Identify which cell holds the provided text, then report its (X, Y) central coordinate. 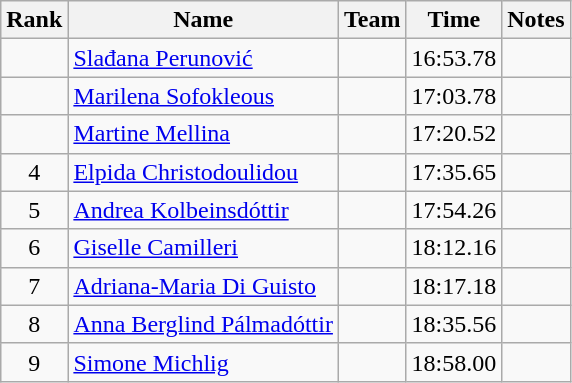
17:35.65 (454, 172)
Giselle Camilleri (204, 248)
Elpida Christodoulidou (204, 172)
Adriana-Maria Di Guisto (204, 286)
9 (34, 362)
5 (34, 210)
Name (204, 20)
Andrea Kolbeinsdóttir (204, 210)
Time (454, 20)
18:12.16 (454, 248)
18:58.00 (454, 362)
Marilena Sofokleous (204, 96)
7 (34, 286)
17:54.26 (454, 210)
Martine Mellina (204, 134)
Rank (34, 20)
16:53.78 (454, 58)
8 (34, 324)
18:35.56 (454, 324)
Notes (536, 20)
Anna Berglind Pálmadóttir (204, 324)
18:17.18 (454, 286)
Slađana Perunović (204, 58)
4 (34, 172)
Simone Michlig (204, 362)
Team (372, 20)
17:20.52 (454, 134)
6 (34, 248)
17:03.78 (454, 96)
